Return [x, y] of the center of cell containing provided text 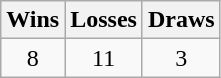
Losses [104, 20]
11 [104, 58]
8 [33, 58]
3 [181, 58]
Draws [181, 20]
Wins [33, 20]
